Locate the cell with the specified text and output its [X, Y] center coordinate. 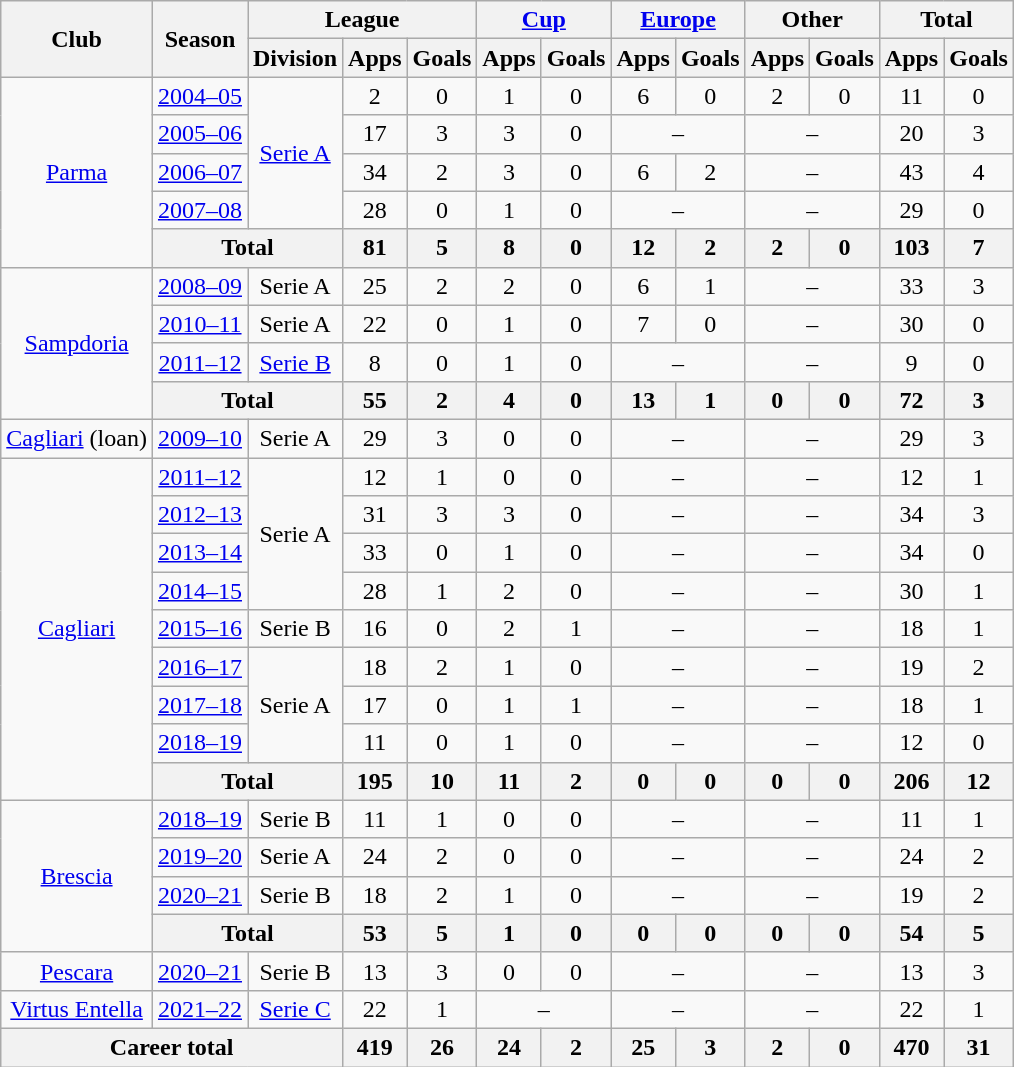
195 [375, 781]
81 [375, 248]
2015–16 [200, 629]
Cup [544, 20]
2013–14 [200, 553]
2004–05 [200, 96]
2007–08 [200, 210]
Cagliari (loan) [77, 438]
103 [911, 248]
470 [911, 1047]
Parma [77, 172]
26 [442, 1047]
2019–20 [200, 857]
2012–13 [200, 515]
2016–17 [200, 667]
Virtus Entella [77, 1009]
Serie C [296, 1009]
55 [375, 400]
2008–09 [200, 286]
Season [200, 39]
Cagliari [77, 630]
9 [911, 362]
206 [911, 781]
10 [442, 781]
72 [911, 400]
Europe [678, 20]
2010–11 [200, 324]
Career total [172, 1047]
20 [911, 134]
2006–07 [200, 172]
Club [77, 39]
Pescara [77, 971]
16 [375, 629]
League [362, 20]
2014–15 [200, 591]
Brescia [77, 876]
2009–10 [200, 438]
43 [911, 172]
54 [911, 933]
419 [375, 1047]
2017–18 [200, 705]
53 [375, 933]
Sampdoria [77, 343]
2005–06 [200, 134]
Other [812, 20]
Division [296, 58]
2021–22 [200, 1009]
